Return the [x, y] coordinate for the center point of the cell that contains the specified text.  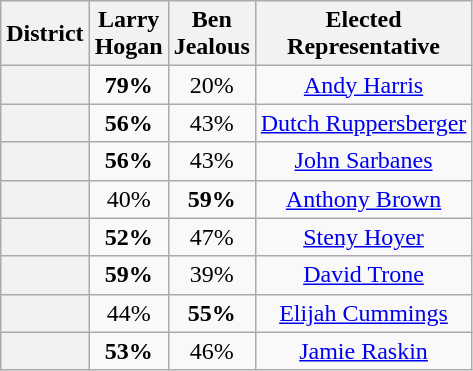
John Sarbanes [364, 161]
44% [128, 313]
Anthony Brown [364, 199]
20% [212, 85]
BenJealous [212, 34]
Andy Harris [364, 85]
47% [212, 237]
40% [128, 199]
55% [212, 313]
46% [212, 351]
39% [212, 275]
Dutch Ruppersberger [364, 123]
53% [128, 351]
Steny Hoyer [364, 237]
Jamie Raskin [364, 351]
David Trone [364, 275]
District [45, 34]
ElectedRepresentative [364, 34]
52% [128, 237]
79% [128, 85]
LarryHogan [128, 34]
Elijah Cummings [364, 313]
